Find where the given text appears and provide that cell's center as (x, y) coordinate. 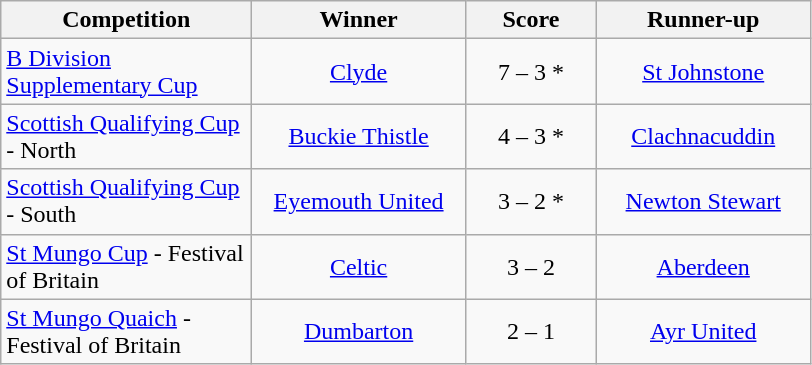
Celtic (359, 266)
Newton Stewart (703, 202)
B Division Supplementary Cup (126, 72)
Buckie Thistle (359, 136)
4 – 3 * (530, 136)
Clyde (359, 72)
Ayr United (703, 332)
St Mungo Quaich - Festival of Britain (126, 332)
7 – 3 * (530, 72)
Aberdeen (703, 266)
Score (530, 20)
St Mungo Cup - Festival of Britain (126, 266)
Clachnacuddin (703, 136)
Scottish Qualifying Cup - North (126, 136)
Winner (359, 20)
3 – 2 * (530, 202)
St Johnstone (703, 72)
2 – 1 (530, 332)
Runner-up (703, 20)
Dumbarton (359, 332)
Scottish Qualifying Cup - South (126, 202)
Eyemouth United (359, 202)
Competition (126, 20)
3 – 2 (530, 266)
